From the cell containing the given text, extract its center point as [X, Y] coordinate. 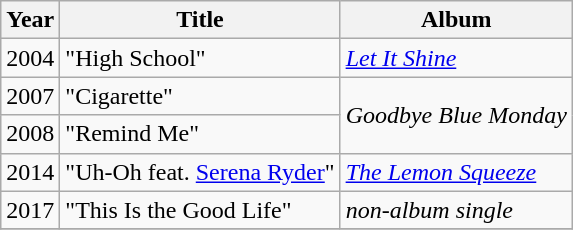
2008 [30, 134]
The Lemon Squeeze [456, 172]
2004 [30, 58]
"This Is the Good Life" [200, 210]
non-album single [456, 210]
"Remind Me" [200, 134]
2014 [30, 172]
"High School" [200, 58]
"Uh-Oh feat. Serena Ryder" [200, 172]
Title [200, 20]
"Cigarette" [200, 96]
Let It Shine [456, 58]
2017 [30, 210]
Year [30, 20]
2007 [30, 96]
Album [456, 20]
Goodbye Blue Monday [456, 115]
